Output the (x, y) coordinate of the center of the cell containing the given text.  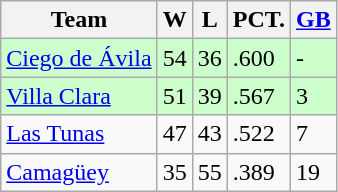
54 (174, 58)
W (174, 20)
.389 (258, 172)
Ciego de Ávila (79, 58)
Villa Clara (79, 96)
19 (314, 172)
GB (314, 20)
35 (174, 172)
47 (174, 134)
.567 (258, 96)
43 (210, 134)
- (314, 58)
39 (210, 96)
51 (174, 96)
36 (210, 58)
.522 (258, 134)
Team (79, 20)
Las Tunas (79, 134)
L (210, 20)
Camagüey (79, 172)
3 (314, 96)
.600 (258, 58)
PCT. (258, 20)
55 (210, 172)
7 (314, 134)
